Find where the given text appears and provide that cell's center as [X, Y] coordinate. 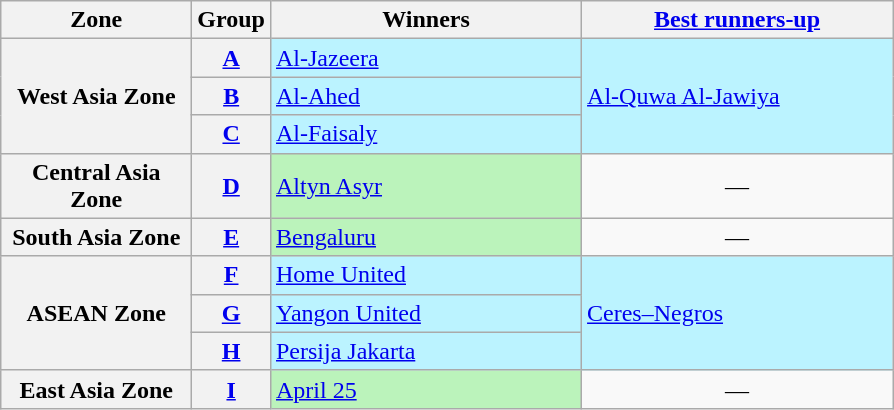
F [232, 275]
Ceres–Negros [738, 313]
D [232, 186]
Winners [426, 20]
ASEAN Zone [96, 313]
B [232, 96]
Al-Jazeera [426, 58]
Al-Quwa Al-Jawiya [738, 96]
A [232, 58]
Bengaluru [426, 237]
Home United [426, 275]
Altyn Asyr [426, 186]
Persija Jakarta [426, 351]
April 25 [426, 389]
Yangon United [426, 313]
Zone [96, 20]
C [232, 134]
South Asia Zone [96, 237]
Al-Faisaly [426, 134]
Al-Ahed [426, 96]
G [232, 313]
East Asia Zone [96, 389]
H [232, 351]
Group [232, 20]
I [232, 389]
Central Asia Zone [96, 186]
West Asia Zone [96, 96]
E [232, 237]
Best runners-up [738, 20]
